Search for the cell housing the specified text and yield its [x, y] center coordinate. 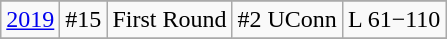
First Round [170, 20]
2019 [30, 20]
#2 UConn [287, 20]
#15 [84, 20]
L 61−110 [394, 20]
